For the text-containing cell, return its midpoint in (X, Y) coordinate format. 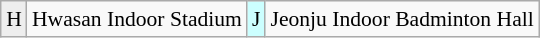
J (256, 19)
H (14, 19)
Jeonju Indoor Badminton Hall (402, 19)
Hwasan Indoor Stadium (137, 19)
